Determine the (x, y) coordinate at the center of the cell enclosing the given text.  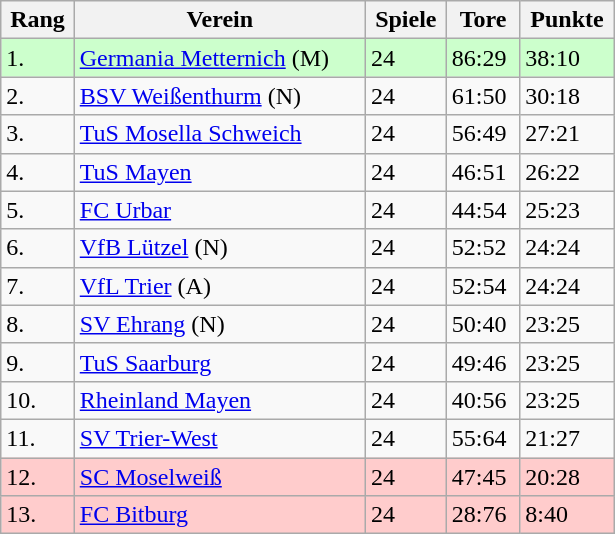
6. (38, 248)
86:29 (483, 58)
Tore (483, 20)
4. (38, 172)
21:27 (567, 438)
TuS Saarburg (220, 362)
50:40 (483, 324)
44:54 (483, 210)
TuS Mosella Schweich (220, 134)
Verein (220, 20)
BSV Weißenthurm (N) (220, 96)
FC Bitburg (220, 515)
52:54 (483, 286)
52:52 (483, 248)
55:64 (483, 438)
13. (38, 515)
VfB Lützel (N) (220, 248)
Rheinland Mayen (220, 400)
8:40 (567, 515)
47:45 (483, 477)
27:21 (567, 134)
56:49 (483, 134)
FC Urbar (220, 210)
28:76 (483, 515)
2. (38, 96)
61:50 (483, 96)
SC Moselweiß (220, 477)
Germania Metternich (M) (220, 58)
46:51 (483, 172)
8. (38, 324)
Spiele (406, 20)
SV Trier-West (220, 438)
30:18 (567, 96)
20:28 (567, 477)
Rang (38, 20)
10. (38, 400)
12. (38, 477)
9. (38, 362)
3. (38, 134)
40:56 (483, 400)
38:10 (567, 58)
1. (38, 58)
7. (38, 286)
11. (38, 438)
VfL Trier (A) (220, 286)
TuS Mayen (220, 172)
5. (38, 210)
SV Ehrang (N) (220, 324)
49:46 (483, 362)
26:22 (567, 172)
25:23 (567, 210)
Punkte (567, 20)
